Capture the cell that displays the provided text and extract its (X, Y) central coordinate. 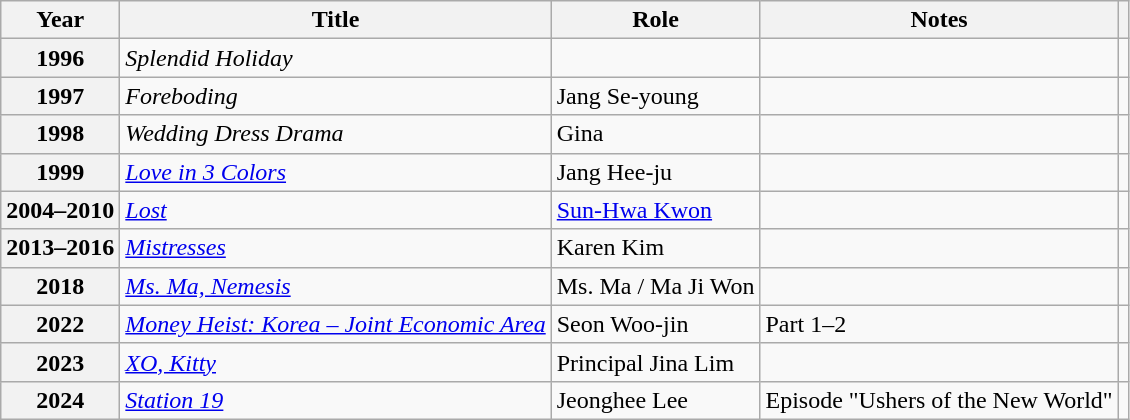
Lost (336, 210)
Title (336, 20)
Year (60, 20)
XO, Kitty (336, 362)
2018 (60, 286)
2023 (60, 362)
Jang Se-young (656, 96)
Wedding Dress Drama (336, 134)
Episode "Ushers of the New World" (939, 400)
Sun-Hwa Kwon (656, 210)
Love in 3 Colors (336, 172)
Ms. Ma / Ma Ji Won (656, 286)
1999 (60, 172)
Part 1–2 (939, 324)
Jang Hee-ju (656, 172)
1998 (60, 134)
Mistresses (336, 248)
Foreboding (336, 96)
Money Heist: Korea – Joint Economic Area (336, 324)
Ms. Ma, Nemesis (336, 286)
1996 (60, 58)
Karen Kim (656, 248)
Role (656, 20)
Station 19 (336, 400)
Gina (656, 134)
2022 (60, 324)
Jeonghee Lee (656, 400)
Notes (939, 20)
1997 (60, 96)
Splendid Holiday (336, 58)
2024 (60, 400)
Principal Jina Lim (656, 362)
2004–2010 (60, 210)
Seon Woo-jin (656, 324)
2013–2016 (60, 248)
